Extract the (x, y) coordinate from the center of the cell holding the provided text.  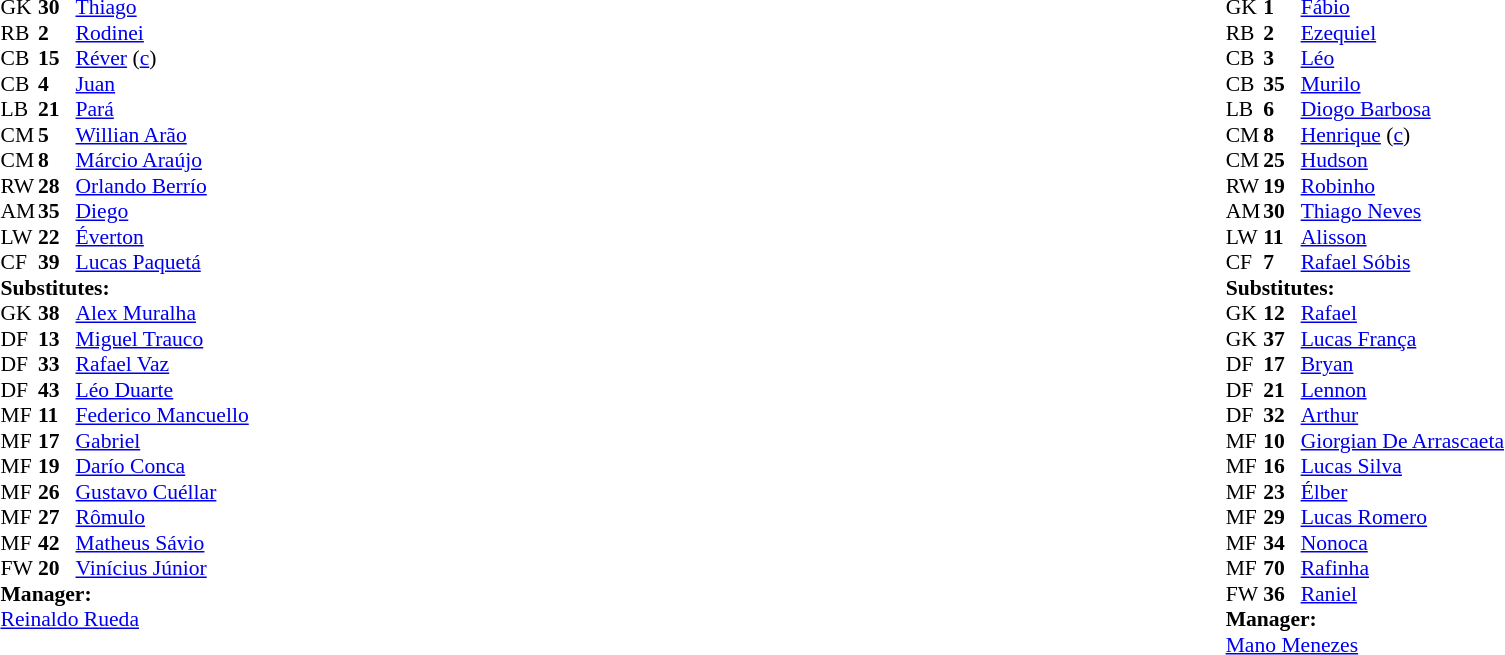
Diogo Barbosa (1402, 109)
Rafinha (1402, 569)
Darío Conca (162, 467)
Willian Arão (162, 135)
Raniel (1402, 594)
Rafael (1402, 313)
42 (57, 543)
Juan (162, 84)
Matheus Sávio (162, 543)
32 (1282, 415)
28 (57, 186)
Diego (162, 211)
4 (57, 84)
6 (1282, 109)
Murilo (1402, 84)
10 (1282, 441)
13 (57, 339)
Lucas Paquetá (162, 263)
Ezequiel (1402, 33)
16 (1282, 467)
Rômulo (162, 517)
Giorgian De Arrascaeta (1402, 441)
Márcio Araújo (162, 161)
Miguel Trauco (162, 339)
Rodinei (162, 33)
3 (1282, 59)
34 (1282, 543)
Alex Muralha (162, 313)
Léo (1402, 59)
Lucas Silva (1402, 467)
12 (1282, 313)
Rafael Vaz (162, 365)
33 (57, 365)
Lennon (1402, 390)
43 (57, 390)
Thiago Neves (1402, 211)
20 (57, 569)
30 (1282, 211)
Gabriel (162, 441)
Bryan (1402, 365)
38 (57, 313)
Robinho (1402, 186)
Lucas França (1402, 339)
Vinícius Júnior (162, 569)
39 (57, 263)
27 (57, 517)
7 (1282, 263)
Élber (1402, 492)
29 (1282, 517)
Pará (162, 109)
Lucas Romero (1402, 517)
26 (57, 492)
Federico Mancuello (162, 415)
Reinaldo Rueda (124, 619)
Gustavo Cuéllar (162, 492)
70 (1282, 569)
Éverton (162, 237)
Henrique (c) (1402, 135)
37 (1282, 339)
25 (1282, 161)
Orlando Berrío (162, 186)
Arthur (1402, 415)
15 (57, 59)
Léo Duarte (162, 390)
22 (57, 237)
5 (57, 135)
Hudson (1402, 161)
Nonoca (1402, 543)
Rafael Sóbis (1402, 263)
Réver (c) (162, 59)
Alisson (1402, 237)
23 (1282, 492)
36 (1282, 594)
